Extract the (X, Y) coordinate from the center of the cell holding the provided text.  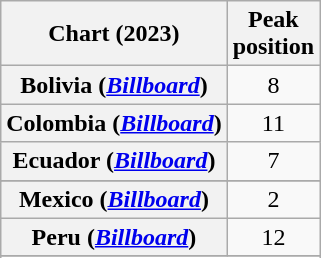
7 (273, 161)
8 (273, 85)
Chart (2023) (114, 34)
Colombia (Billboard) (114, 123)
Peru (Billboard) (114, 237)
Mexico (Billboard) (114, 199)
12 (273, 237)
Ecuador (Billboard) (114, 161)
11 (273, 123)
2 (273, 199)
Bolivia (Billboard) (114, 85)
Peakposition (273, 34)
